Determine the [X, Y] coordinate at the center of the cell enclosing the given text.  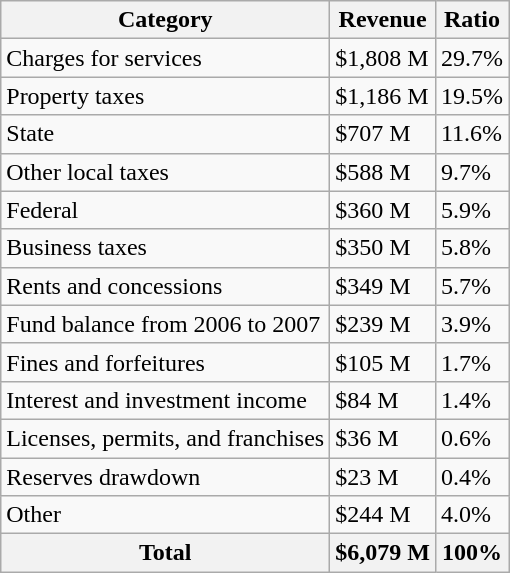
$707 M [383, 134]
$350 M [383, 248]
$6,079 M [383, 553]
$1,186 M [383, 96]
Total [166, 553]
100% [472, 553]
$1,808 M [383, 58]
$349 M [383, 286]
Category [166, 20]
$239 M [383, 324]
3.9% [472, 324]
Fund balance from 2006 to 2007 [166, 324]
9.7% [472, 172]
Federal [166, 210]
1.7% [472, 362]
$105 M [383, 362]
Other [166, 515]
Property taxes [166, 96]
Interest and investment income [166, 400]
$84 M [383, 400]
$588 M [383, 172]
0.4% [472, 477]
19.5% [472, 96]
1.4% [472, 400]
4.0% [472, 515]
Business taxes [166, 248]
0.6% [472, 438]
Ratio [472, 20]
5.9% [472, 210]
Revenue [383, 20]
5.8% [472, 248]
Other local taxes [166, 172]
Fines and forfeitures [166, 362]
Rents and concessions [166, 286]
$360 M [383, 210]
$244 M [383, 515]
$23 M [383, 477]
Licenses, permits, and franchises [166, 438]
Charges for services [166, 58]
State [166, 134]
$36 M [383, 438]
11.6% [472, 134]
Reserves drawdown [166, 477]
29.7% [472, 58]
5.7% [472, 286]
